Output the [x, y] coordinate of the center of the cell containing the given text.  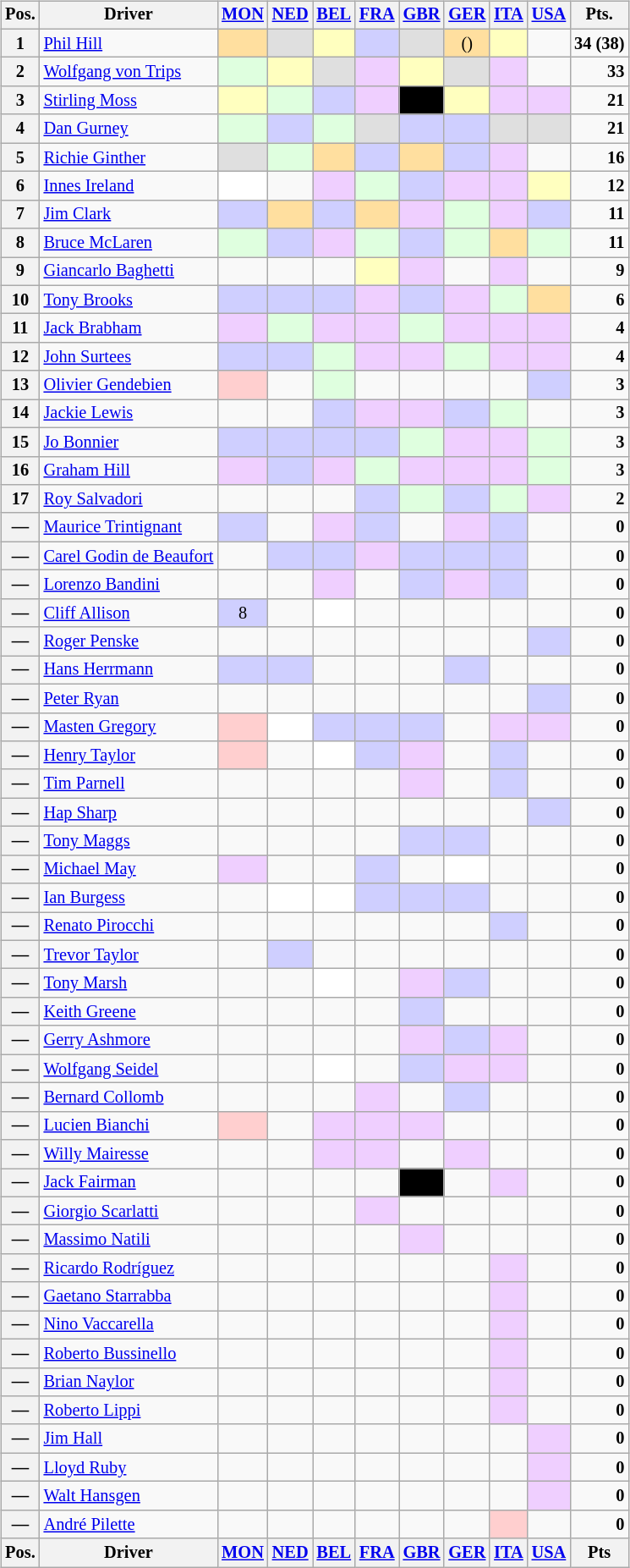
Gaetano Starrabba [129, 1296]
Olivier Gendebien [129, 385]
() [467, 43]
Hap Sharp [129, 812]
Keith Greene [129, 1012]
Tony Marsh [129, 983]
Roger Penske [129, 641]
Ian Burgess [129, 898]
Maurice Trintignant [129, 527]
Innes Ireland [129, 186]
Nino Vaccarella [129, 1325]
Masten Gregory [129, 727]
Jim Hall [129, 1439]
Hans Herrmann [129, 670]
10 [20, 300]
Tim Parnell [129, 784]
Walt Hansgen [129, 1496]
Wolfgang von Trips [129, 72]
Tony Brooks [129, 300]
Michael May [129, 869]
Lloyd Ruby [129, 1467]
34 (38) [599, 43]
Bruce McLaren [129, 243]
7 [20, 214]
Stirling Moss [129, 101]
Massimo Natili [129, 1240]
Peter Ryan [129, 698]
John Surtees [129, 357]
17 [20, 499]
Tony Maggs [129, 841]
Lucien Bianchi [129, 1125]
Wolfgang Seidel [129, 1069]
André Pilette [129, 1524]
Brian Naylor [129, 1382]
Giancarlo Baghetti [129, 272]
1 [20, 43]
Roy Salvadori [129, 499]
Carel Godin de Beaufort [129, 556]
Lorenzo Bandini [129, 585]
13 [20, 385]
Jackie Lewis [129, 414]
Gerry Ashmore [129, 1040]
Pts. [599, 15]
5 [20, 157]
Ricardo Rodríguez [129, 1268]
Roberto Lippi [129, 1411]
15 [20, 442]
Jack Brabham [129, 328]
Graham Hill [129, 470]
Renato Pirocchi [129, 927]
Willy Mairesse [129, 1154]
Roberto Bussinello [129, 1353]
Bernard Collomb [129, 1098]
Giorgio Scarlatti [129, 1211]
Jim Clark [129, 214]
33 [599, 72]
Pts [599, 1553]
Cliff Allison [129, 613]
Phil Hill [129, 43]
Dan Gurney [129, 129]
14 [20, 414]
Trevor Taylor [129, 955]
Jo Bonnier [129, 442]
Henry Taylor [129, 756]
Richie Ginther [129, 157]
Jack Fairman [129, 1183]
